Return the (X, Y) coordinate for the center point of the cell that contains the specified text.  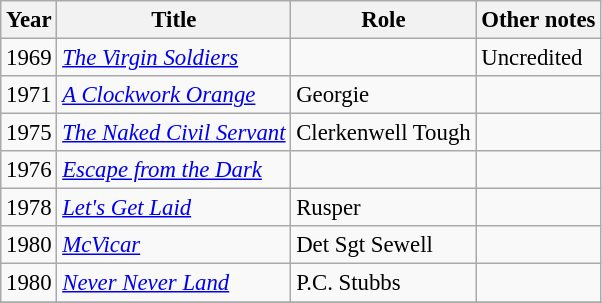
Uncredited (538, 58)
Escape from the Dark (174, 170)
1975 (29, 133)
McVicar (174, 245)
Georgie (384, 95)
1976 (29, 170)
The Naked Civil Servant (174, 133)
Det Sgt Sewell (384, 245)
Title (174, 20)
P.C. Stubbs (384, 283)
1971 (29, 95)
1978 (29, 208)
Rusper (384, 208)
1969 (29, 58)
A Clockwork Orange (174, 95)
Role (384, 20)
Clerkenwell Tough (384, 133)
Year (29, 20)
Other notes (538, 20)
Let's Get Laid (174, 208)
Never Never Land (174, 283)
The Virgin Soldiers (174, 58)
